Return (x, y) of the center of cell containing provided text 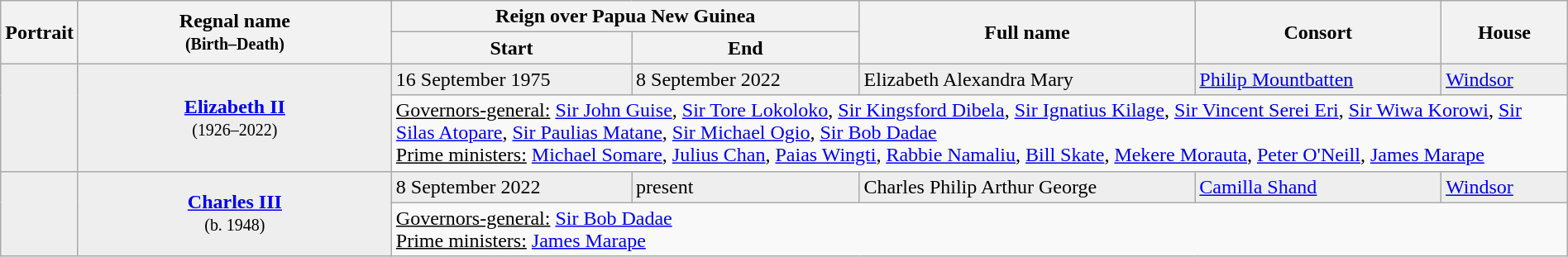
Reign over Papua New Guinea (625, 17)
Full name (1027, 32)
Governors-general: Sir Bob DadaePrime ministers: James Marape (979, 230)
present (746, 187)
Consort (1318, 32)
Philip Mountbatten (1318, 79)
Regnal name(Birth–Death) (235, 32)
House (1505, 32)
Elizabeth II(1926–2022) (235, 117)
16 September 1975 (511, 79)
Camilla Shand (1318, 187)
Charles III(b. 1948) (235, 213)
Start (511, 48)
Portrait (40, 32)
Charles Philip Arthur George (1027, 187)
End (746, 48)
Elizabeth Alexandra Mary (1027, 79)
